For the text-containing cell, return its midpoint in (X, Y) coordinate format. 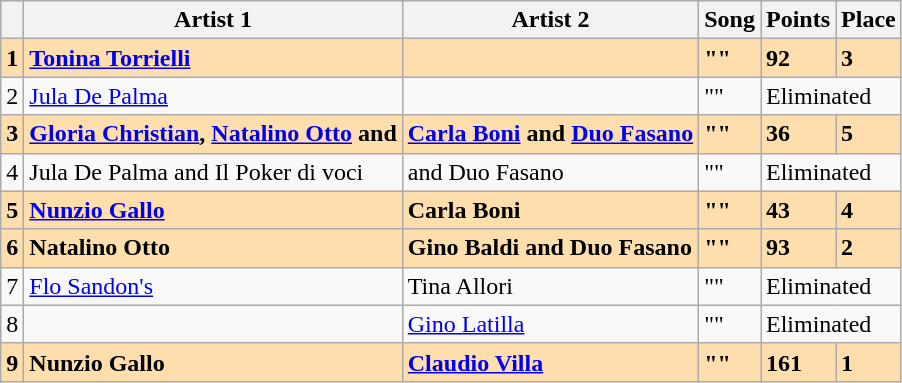
Artist 1 (213, 20)
Place (869, 20)
Natalino Otto (213, 248)
43 (798, 210)
Carla Boni and Duo Fasano (550, 134)
6 (12, 248)
7 (12, 286)
Tonina Torrielli (213, 58)
Gino Baldi and Duo Fasano (550, 248)
and Duo Fasano (550, 172)
36 (798, 134)
Gino Latilla (550, 324)
Gloria Christian, Natalino Otto and (213, 134)
Jula De Palma and Il Poker di voci (213, 172)
93 (798, 248)
Artist 2 (550, 20)
Carla Boni (550, 210)
161 (798, 362)
8 (12, 324)
Claudio Villa (550, 362)
Tina Allori (550, 286)
Song (730, 20)
9 (12, 362)
Flo Sandon's (213, 286)
Points (798, 20)
Jula De Palma (213, 96)
92 (798, 58)
